From the cell containing the given text, extract its center point as [x, y] coordinate. 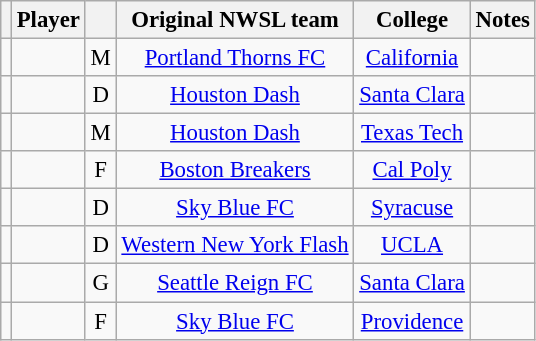
G [100, 283]
UCLA [412, 245]
Boston Breakers [235, 170]
Seattle Reign FC [235, 283]
California [412, 58]
Portland Thorns FC [235, 58]
Player [48, 20]
Syracuse [412, 208]
College [412, 20]
Original NWSL team [235, 20]
Western New York Flash [235, 245]
Cal Poly [412, 170]
Notes [502, 20]
Providence [412, 321]
Texas Tech [412, 133]
